Provide the (X, Y) coordinate of the cell's center where the given text is located.  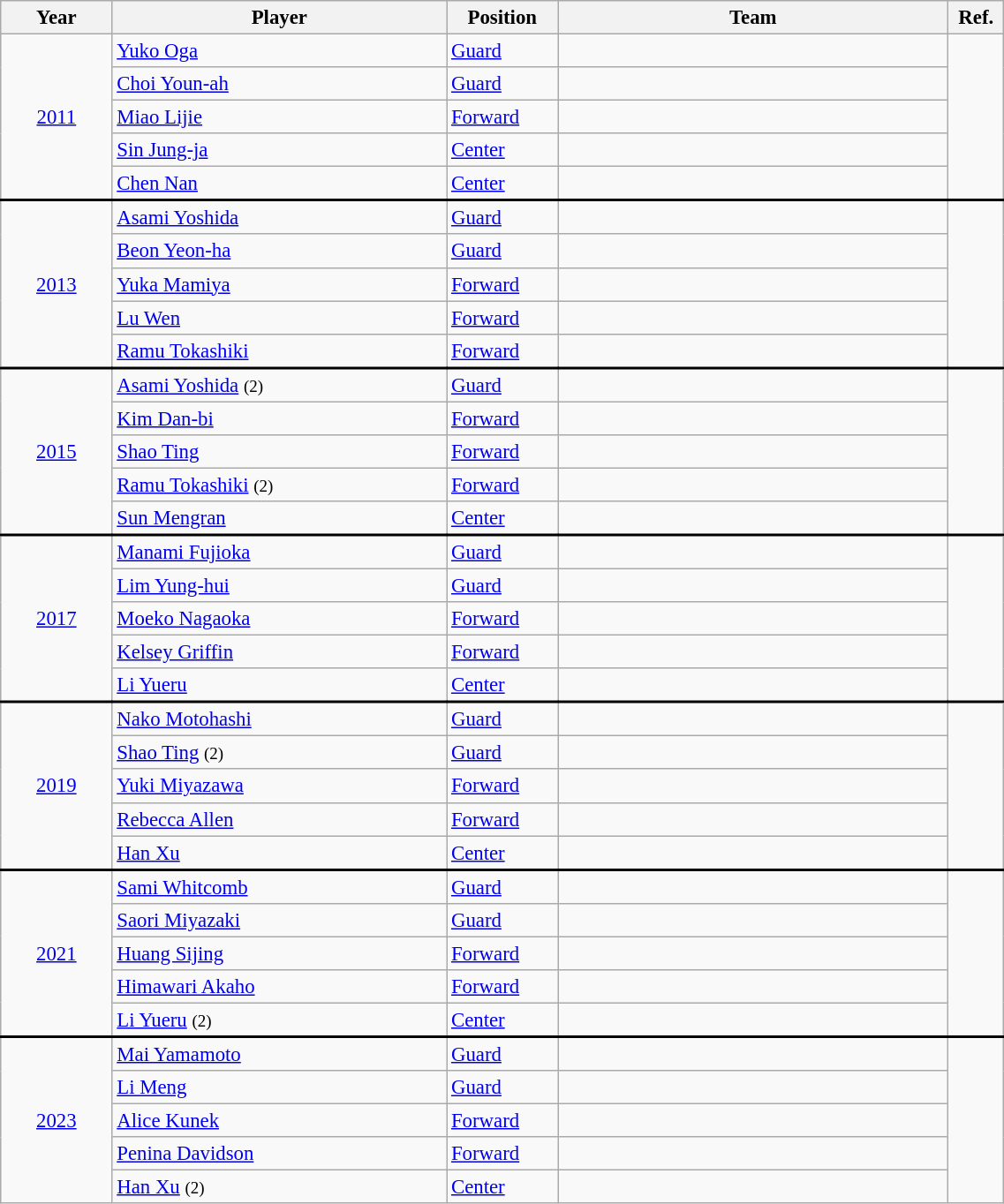
Rebecca Allen (279, 819)
Shao Ting (279, 452)
Position (502, 18)
2015 (57, 452)
Choi Youn-ah (279, 84)
Yuki Miyazawa (279, 786)
Kelsey Griffin (279, 652)
Shao Ting (2) (279, 753)
Penina Davidson (279, 1154)
Asami Yoshida (2) (279, 385)
Year (57, 18)
Li Meng (279, 1087)
2023 (57, 1121)
Kim Dan-bi (279, 418)
Li Yueru (2) (279, 1020)
Ramu Tokashiki (2) (279, 485)
Li Yueru (279, 685)
Alice Kunek (279, 1121)
Sun Mengran (279, 518)
Miao Lijie (279, 117)
Manami Fujioka (279, 552)
Han Xu (2) (279, 1187)
Himawari Akaho (279, 987)
Chen Nan (279, 184)
Yuko Oga (279, 51)
2011 (57, 118)
Player (279, 18)
2019 (57, 786)
Nako Motohashi (279, 719)
Asami Yoshida (279, 217)
Saori Miyazaki (279, 920)
Mai Yamamoto (279, 1054)
Lu Wen (279, 318)
2017 (57, 618)
Sami Whitcomb (279, 886)
Team (753, 18)
Ramu Tokashiki (279, 350)
Beon Yeon-ha (279, 252)
Yuka Mamiya (279, 284)
Huang Sijing (279, 953)
2021 (57, 953)
Moeko Nagaoka (279, 619)
Han Xu (279, 853)
Sin Jung-ja (279, 150)
2013 (57, 284)
Ref. (977, 18)
Lim Yung-hui (279, 586)
